Capture the cell that displays the provided text and extract its [x, y] central coordinate. 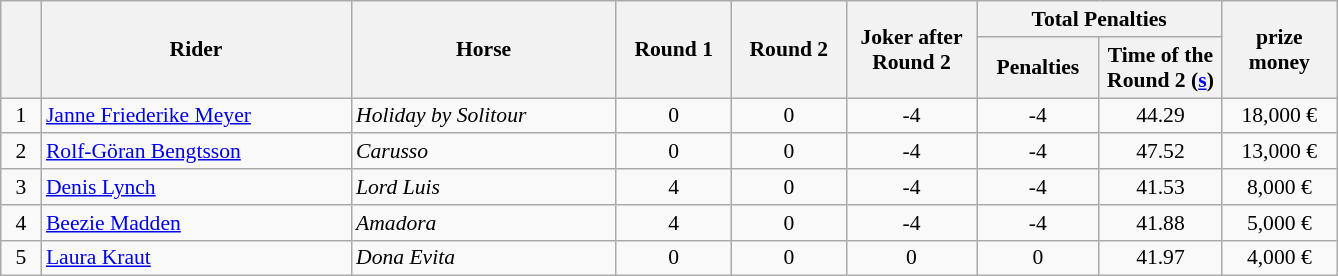
5 [21, 258]
Denis Lynch [196, 187]
Penalties [1038, 68]
Joker afterRound 2 [911, 50]
Horse [484, 50]
Rolf-Göran Bengtsson [196, 152]
Amadora [484, 223]
Holiday by Solitour [484, 116]
5,000 € [1280, 223]
2 [21, 152]
41.88 [1160, 223]
1 [21, 116]
Time of theRound 2 (s) [1160, 68]
prizemoney [1280, 50]
Round 1 [674, 50]
13,000 € [1280, 152]
8,000 € [1280, 187]
Rider [196, 50]
4,000 € [1280, 258]
Laura Kraut [196, 258]
Lord Luis [484, 187]
Carusso [484, 152]
41.97 [1160, 258]
41.53 [1160, 187]
Janne Friederike Meyer [196, 116]
3 [21, 187]
47.52 [1160, 152]
Round 2 [788, 50]
44.29 [1160, 116]
18,000 € [1280, 116]
Beezie Madden [196, 223]
Total Penalties [1098, 19]
Dona Evita [484, 258]
